Capture the cell that displays the provided text and extract its [x, y] central coordinate. 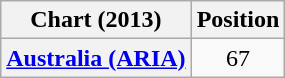
Position [238, 20]
Chart (2013) [96, 20]
67 [238, 58]
Australia (ARIA) [96, 58]
